Search for the cell housing the specified text and yield its [x, y] center coordinate. 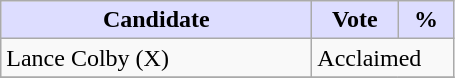
Acclaimed [383, 58]
Lance Colby (X) [156, 58]
Candidate [156, 20]
% [426, 20]
Vote [355, 20]
